Return (x, y) of the center of cell containing provided text 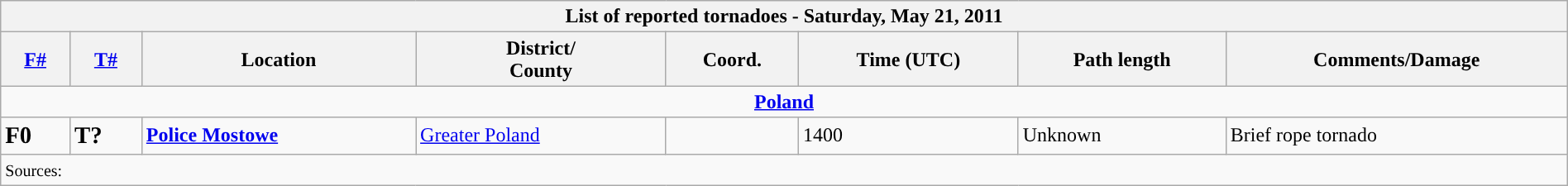
Police Mostowe (278, 136)
F0 (36, 136)
Location (278, 60)
District/County (541, 60)
Unknown (1121, 136)
T# (106, 60)
Greater Poland (541, 136)
Path length (1121, 60)
Coord. (732, 60)
Time (UTC) (909, 60)
Comments/Damage (1396, 60)
Poland (784, 102)
Brief rope tornado (1396, 136)
T? (106, 136)
1400 (909, 136)
Sources: (784, 169)
F# (36, 60)
List of reported tornadoes - Saturday, May 21, 2011 (784, 17)
